Find where the given text appears and provide that cell's center as (X, Y) coordinate. 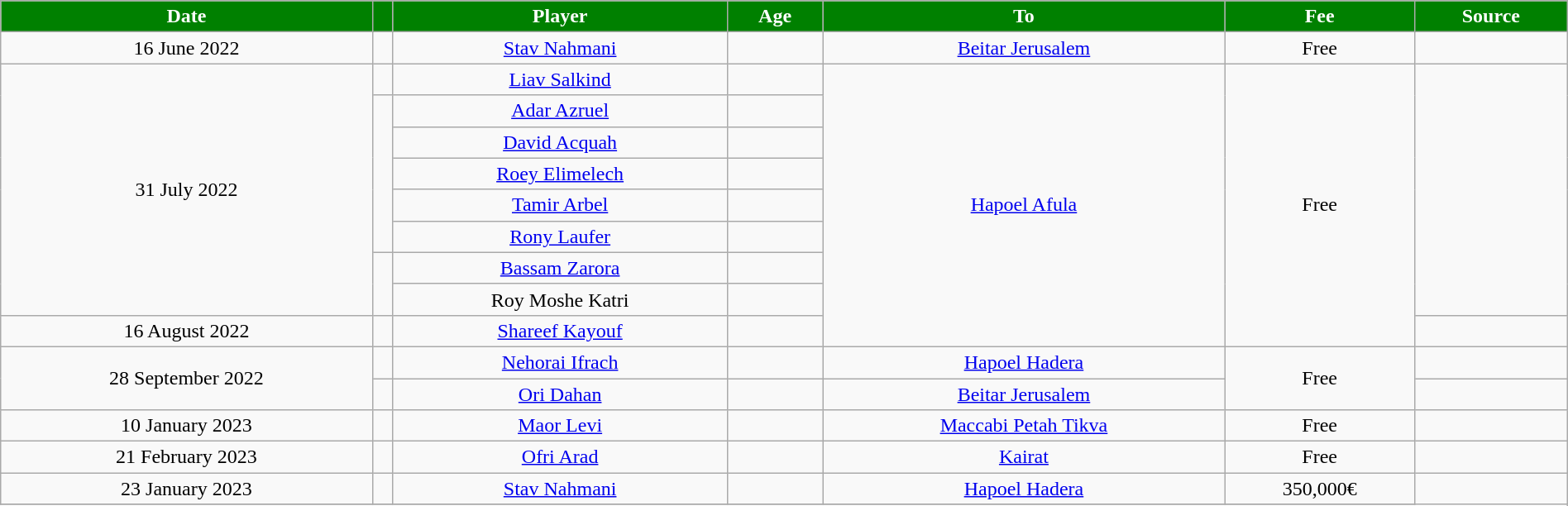
31 July 2022 (187, 189)
Player (560, 17)
16 June 2022 (187, 48)
To (1024, 17)
10 January 2023 (187, 426)
Roy Moshe Katri (560, 299)
Liav Salkind (560, 79)
16 August 2022 (187, 331)
Ori Dahan (560, 394)
350,000€ (1320, 489)
28 September 2022 (187, 378)
Bassam Zarora (560, 268)
Hapoel Afula (1024, 205)
Source (1490, 17)
Maor Levi (560, 426)
Roey Elimelech (560, 174)
Nehorai Ifrach (560, 362)
Kairat (1024, 457)
Tamir Arbel (560, 205)
Date (187, 17)
21 February 2023 (187, 457)
Fee (1320, 17)
Ofri Arad (560, 457)
Age (775, 17)
Adar Azruel (560, 111)
Shareef Kayouf (560, 331)
Rony Laufer (560, 236)
23 January 2023 (187, 489)
David Acquah (560, 142)
Maccabi Petah Tikva (1024, 426)
